Output the (X, Y) coordinate of the center of the cell containing the given text.  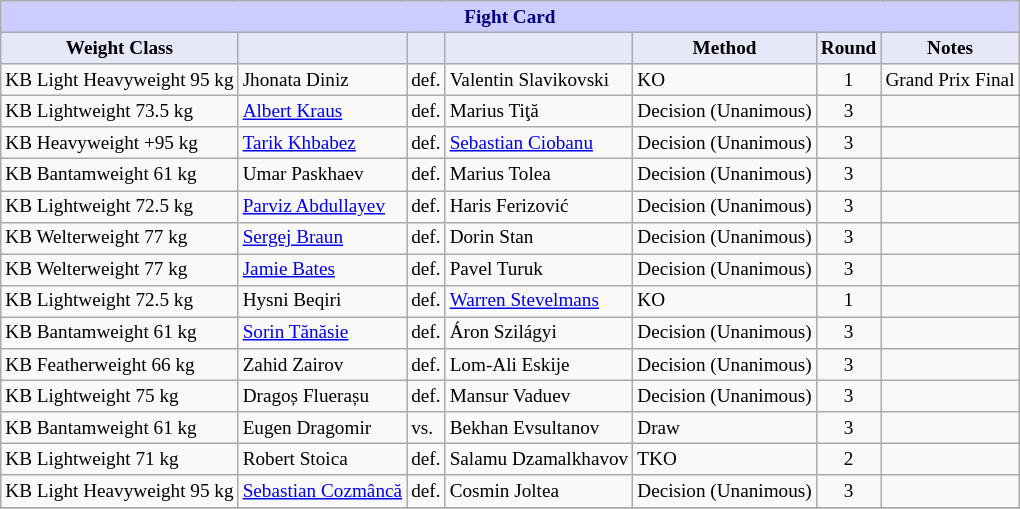
KB Lightweight 73.5 kg (120, 111)
Sebastian Cozmâncă (322, 491)
Salamu Dzamalkhavov (539, 460)
Marius Tiţă (539, 111)
Notes (950, 48)
Round (848, 48)
Warren Stevelmans (539, 301)
Grand Prix Final (950, 80)
Lom-Ali Eskije (539, 365)
Zahid Zairov (322, 365)
Sebastian Ciobanu (539, 143)
Sorin Tănăsie (322, 333)
Draw (724, 428)
2 (848, 460)
Pavel Turuk (539, 270)
Albert Kraus (322, 111)
Jamie Bates (322, 270)
Jhonata Diniz (322, 80)
Dorin Stan (539, 238)
Valentin Slavikovski (539, 80)
Sergej Braun (322, 238)
Weight Class (120, 48)
Parviz Abdullayev (322, 206)
Dragoș Fluerașu (322, 396)
TKO (724, 460)
Áron Szilágyi (539, 333)
Eugen Dragomir (322, 428)
KB Lightweight 75 kg (120, 396)
Cosmin Joltea (539, 491)
Robert Stoica (322, 460)
Haris Ferizović (539, 206)
Marius Tolea (539, 175)
Mansur Vaduev (539, 396)
Umar Paskhaev (322, 175)
KB Featherweight 66 kg (120, 365)
Tarik Khbabez (322, 143)
vs. (426, 428)
Bekhan Evsultanov (539, 428)
Fight Card (510, 17)
KB Heavyweight +95 kg (120, 143)
Method (724, 48)
KB Lightweight 71 kg (120, 460)
Hysni Beqiri (322, 301)
